Output the [X, Y] coordinate of the center of the cell containing the given text.  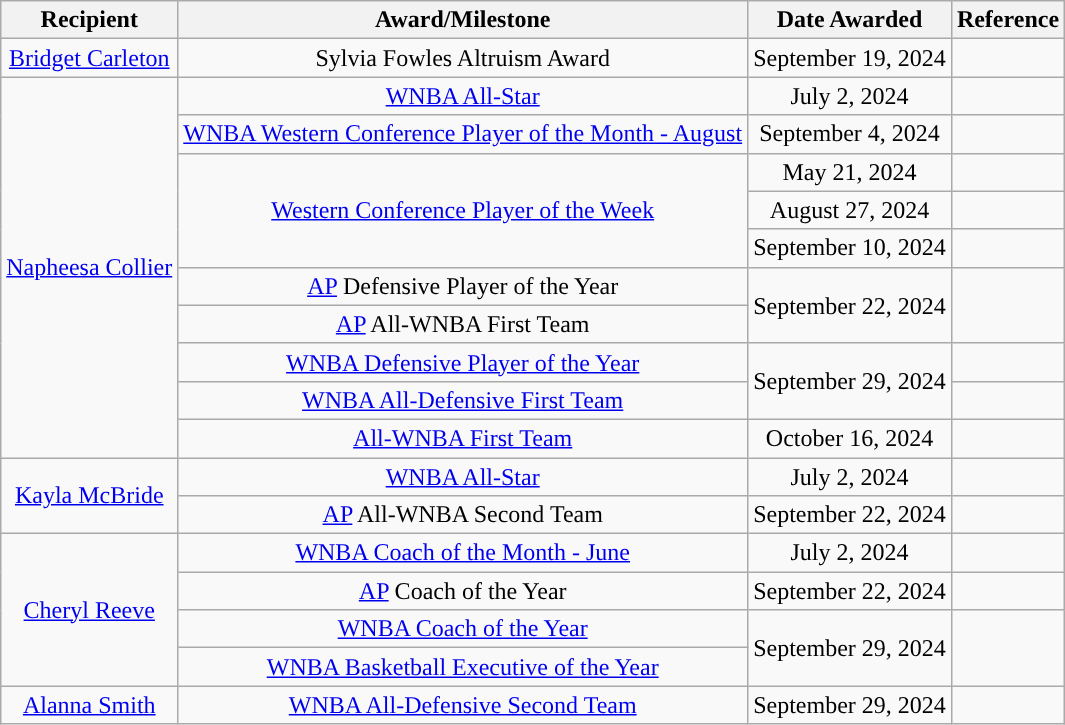
October 16, 2024 [850, 438]
Sylvia Fowles Altruism Award [463, 58]
WNBA Basketball Executive of the Year [463, 667]
August 27, 2024 [850, 210]
All-WNBA First Team [463, 438]
WNBA Defensive Player of the Year [463, 362]
Date Awarded [850, 20]
Bridget Carleton [90, 58]
Cheryl Reeve [90, 610]
WNBA All-Defensive First Team [463, 400]
AP Defensive Player of the Year [463, 286]
May 21, 2024 [850, 172]
WNBA All-Defensive Second Team [463, 705]
Recipient [90, 20]
WNBA Coach of the Year [463, 629]
Award/Milestone [463, 20]
WNBA Western Conference Player of the Month - August [463, 134]
Reference [1008, 20]
September 4, 2024 [850, 134]
September 19, 2024 [850, 58]
Alanna Smith [90, 705]
Western Conference Player of the Week [463, 210]
AP All-WNBA Second Team [463, 515]
AP All-WNBA First Team [463, 324]
AP Coach of the Year [463, 591]
September 10, 2024 [850, 248]
WNBA Coach of the Month - June [463, 553]
Napheesa Collier [90, 268]
Kayla McBride [90, 496]
